Scan for the cell matching the given text and deliver its [X, Y] coordinate at center. 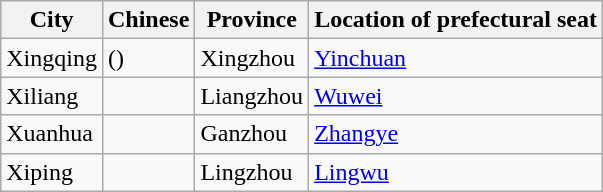
Zhangye [456, 134]
Xingzhou [252, 58]
Xingqing [52, 58]
Xuanhua [52, 134]
Location of prefectural seat [456, 20]
Lingwu [456, 172]
Wuwei [456, 96]
Chinese [148, 20]
Xiliang [52, 96]
Lingzhou [252, 172]
Province [252, 20]
City [52, 20]
Liangzhou [252, 96]
Yinchuan [456, 58]
Ganzhou [252, 134]
() [148, 58]
Xiping [52, 172]
